Search for the cell housing the specified text and yield its [x, y] center coordinate. 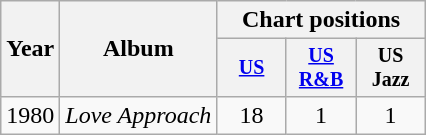
18 [252, 115]
Album [138, 49]
US [252, 68]
Love Approach [138, 115]
Year [30, 49]
USJazz [390, 68]
USR&B [320, 68]
1980 [30, 115]
Chart positions [321, 20]
